Return [x, y] of the center of cell containing provided text 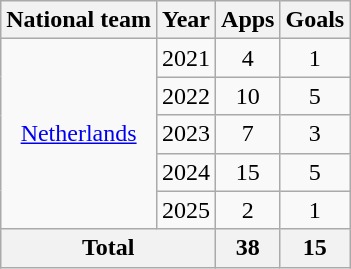
2 [248, 210]
2022 [186, 96]
2025 [186, 210]
Total [108, 248]
Goals [315, 20]
Apps [248, 20]
38 [248, 248]
4 [248, 58]
Netherlands [79, 134]
3 [315, 134]
10 [248, 96]
7 [248, 134]
Year [186, 20]
2024 [186, 172]
2021 [186, 58]
2023 [186, 134]
National team [79, 20]
